Capture the cell that displays the provided text and extract its [X, Y] central coordinate. 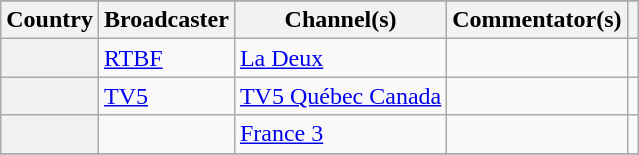
TV5 Québec Canada [340, 96]
TV5 [166, 96]
Country [50, 20]
Broadcaster [166, 20]
Channel(s) [340, 20]
France 3 [340, 134]
La Deux [340, 58]
RTBF [166, 58]
Commentator(s) [537, 20]
